Return (x, y) of the center of cell containing provided text 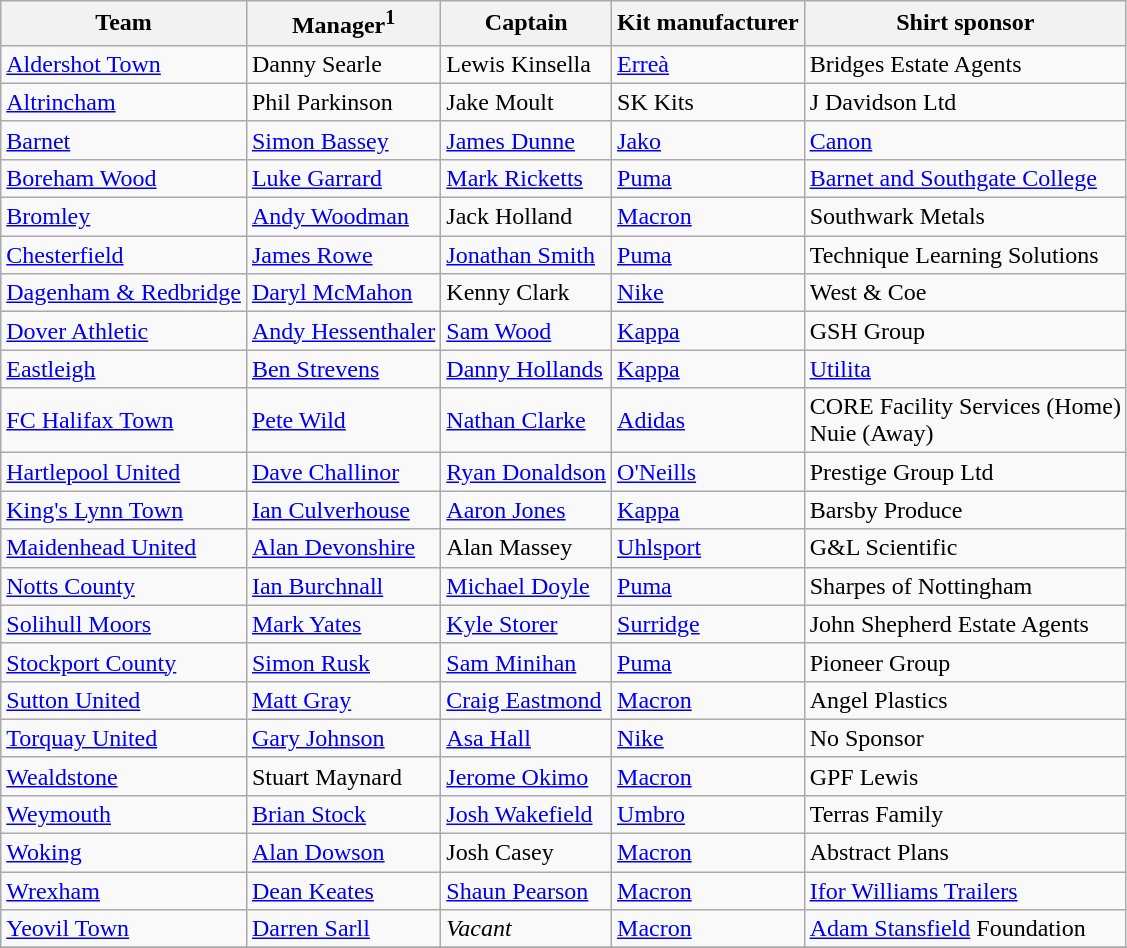
Jonathan Smith (526, 255)
Uhlsport (708, 548)
Michael Doyle (526, 586)
Bridges Estate Agents (965, 64)
Kit manufacturer (708, 24)
J Davidson Ltd (965, 102)
Asa Hall (526, 738)
Weymouth (124, 814)
Chesterfield (124, 255)
Lewis Kinsella (526, 64)
Sam Wood (526, 331)
Stockport County (124, 662)
Umbro (708, 814)
Torquay United (124, 738)
Altrincham (124, 102)
Mark Yates (343, 624)
CORE Facility Services (Home) Nuie (Away) (965, 420)
Jerome Okimo (526, 776)
Sutton United (124, 700)
Aaron Jones (526, 510)
Kyle Storer (526, 624)
Jack Holland (526, 217)
SK Kits (708, 102)
Barnet and Southgate College (965, 178)
Andy Hessenthaler (343, 331)
No Sponsor (965, 738)
Gary Johnson (343, 738)
Ben Strevens (343, 369)
Sam Minihan (526, 662)
Jake Moult (526, 102)
Ian Culverhouse (343, 510)
Erreà (708, 64)
Angel Plastics (965, 700)
FC Halifax Town (124, 420)
Phil Parkinson (343, 102)
Mark Ricketts (526, 178)
Sharpes of Nottingham (965, 586)
Utilita (965, 369)
Shirt sponsor (965, 24)
Simon Bassey (343, 140)
Pioneer Group (965, 662)
Ifor Williams Trailers (965, 891)
Aldershot Town (124, 64)
Dagenham & Redbridge (124, 293)
Wealdstone (124, 776)
Terras Family (965, 814)
Simon Rusk (343, 662)
Woking (124, 853)
Alan Massey (526, 548)
Luke Garrard (343, 178)
Stuart Maynard (343, 776)
Andy Woodman (343, 217)
Barsby Produce (965, 510)
Vacant (526, 929)
Notts County (124, 586)
Team (124, 24)
Hartlepool United (124, 472)
Alan Dowson (343, 853)
Daryl McMahon (343, 293)
Manager1 (343, 24)
Adidas (708, 420)
Craig Eastmond (526, 700)
King's Lynn Town (124, 510)
Kenny Clark (526, 293)
Prestige Group Ltd (965, 472)
Alan Devonshire (343, 548)
Ryan Donaldson (526, 472)
Boreham Wood (124, 178)
Barnet (124, 140)
Danny Searle (343, 64)
John Shepherd Estate Agents (965, 624)
James Rowe (343, 255)
Southwark Metals (965, 217)
Surridge (708, 624)
Dover Athletic (124, 331)
GPF Lewis (965, 776)
Matt Gray (343, 700)
West & Coe (965, 293)
Eastleigh (124, 369)
Captain (526, 24)
Canon (965, 140)
Jako (708, 140)
Adam Stansfield Foundation (965, 929)
Shaun Pearson (526, 891)
Nathan Clarke (526, 420)
Pete Wild (343, 420)
Brian Stock (343, 814)
James Dunne (526, 140)
GSH Group (965, 331)
Yeovil Town (124, 929)
Technique Learning Solutions (965, 255)
Dean Keates (343, 891)
Maidenhead United (124, 548)
Darren Sarll (343, 929)
Danny Hollands (526, 369)
Solihull Moors (124, 624)
O'Neills (708, 472)
Josh Casey (526, 853)
G&L Scientific (965, 548)
Abstract Plans (965, 853)
Wrexham (124, 891)
Ian Burchnall (343, 586)
Bromley (124, 217)
Josh Wakefield (526, 814)
Dave Challinor (343, 472)
